Pinpoint the cell where the given text exists, returning its (X, Y) midpoint coordinate. 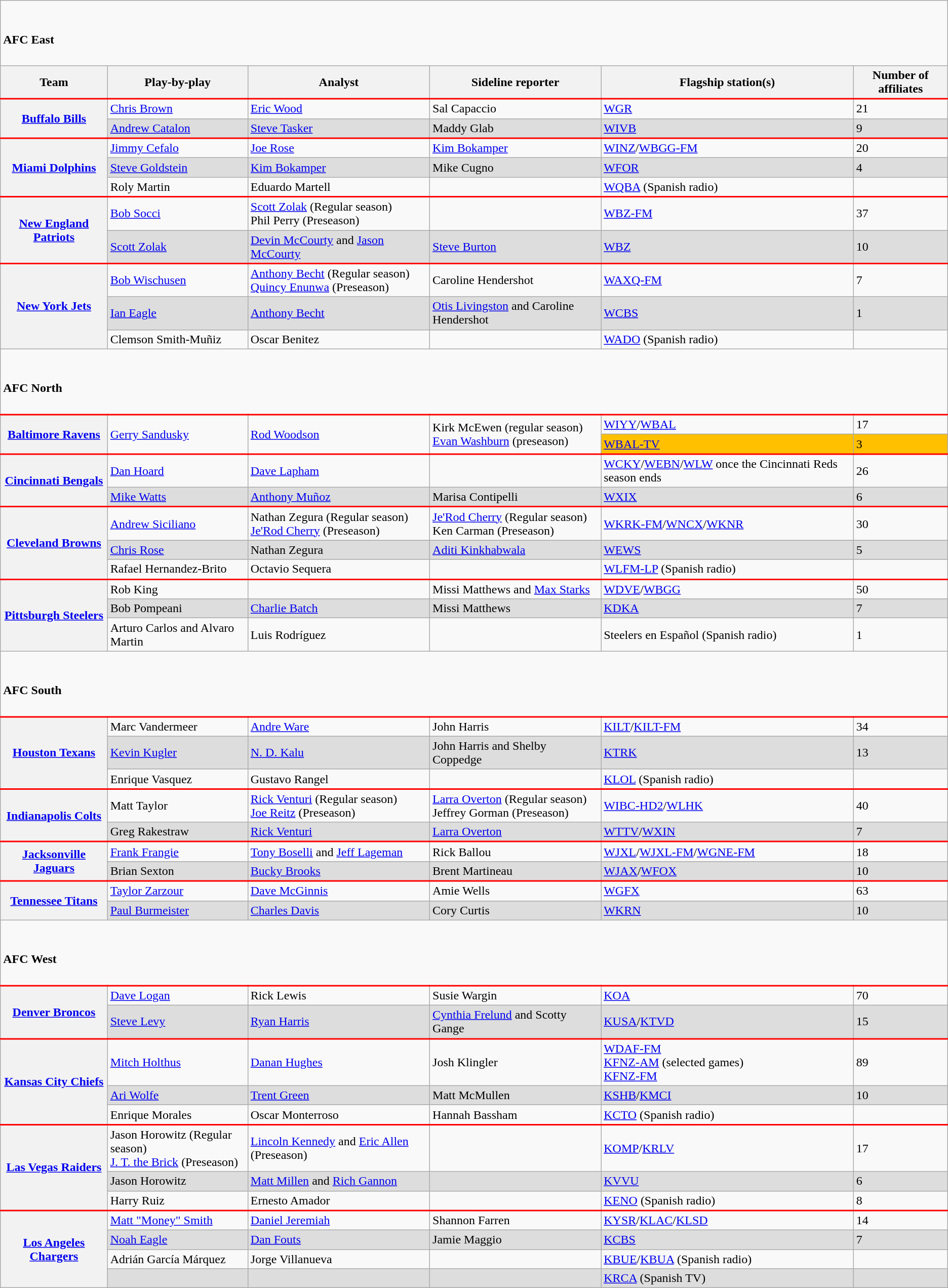
Arturo Carlos and Alvaro Martin (177, 635)
Jamie Maggio (516, 1240)
WDAF-FM KFNZ-AM (selected games) KFNZ-FM (727, 1062)
Rick Venturi (338, 832)
15 (900, 1022)
Cincinnati Bengals (54, 481)
Maddy Glab (516, 129)
Rick Lewis (338, 995)
AFC West (474, 953)
Enrique Vasquez (177, 779)
New York Jets (54, 306)
50 (900, 589)
WQBA (Spanish radio) (727, 187)
Ryan Harris (338, 1022)
Miami Dolphins (54, 168)
Andrew Catalon (177, 129)
Danan Hughes (338, 1062)
Daniel Jeremiah (338, 1220)
KSHB/KMCI (727, 1095)
Shannon Farren (516, 1220)
Team (54, 83)
WLFM-LP (Spanish radio) (727, 569)
WIYY/WBAL (727, 424)
Charles Davis (338, 910)
KVVU (727, 1181)
Houston Texans (54, 752)
WBAL-TV (727, 445)
Eduardo Martell (338, 187)
Gustavo Rangel (338, 779)
Anthony Becht (338, 313)
WBZ (727, 247)
KCBS (727, 1240)
Anthony Becht (Regular season)Quincy Enunwa (Preseason) (338, 280)
Octavio Sequera (338, 569)
WKRK-FM/WNCX/WKNR (727, 524)
Rob King (177, 589)
Otis Livingston and Caroline Hendershot (516, 313)
Lincoln Kennedy and Eric Allen (Preseason) (338, 1148)
4 (900, 168)
WAXQ-FM (727, 280)
Trent Green (338, 1095)
Missi Matthews (516, 609)
Brent Martineau (516, 872)
Jacksonville Jaguars (54, 862)
WTTV/WXIN (727, 832)
Bucky Brooks (338, 872)
KILT/KILT-FM (727, 726)
9 (900, 129)
Steve Burton (516, 247)
Buffalo Bills (54, 118)
Mike Cugno (516, 168)
21 (900, 108)
John Harris (516, 726)
Kirk McEwen (regular season)Evan Washburn (preseason) (516, 434)
WXIX (727, 497)
Bob Socci (177, 214)
Larra Overton (516, 832)
Steve Goldstein (177, 168)
8 (900, 1201)
Sideline reporter (516, 83)
Enrique Morales (177, 1115)
Nathan Zegura (Regular season)Je'Rod Cherry (Preseason) (338, 524)
26 (900, 471)
Cleveland Browns (54, 543)
Joe Rose (338, 148)
Marisa Contipelli (516, 497)
Marc Vandermeer (177, 726)
Rafael Hernandez-Brito (177, 569)
Jorge Villanueva (338, 1259)
Missi Matthews and Max Starks (516, 589)
WBZ-FM (727, 214)
Ari Wolfe (177, 1095)
Matt "Money" Smith (177, 1220)
Jason Horowitz (Regular season)J. T. the Brick (Preseason) (177, 1148)
Flagship station(s) (727, 83)
Matt McMullen (516, 1095)
3 (900, 445)
Dave Lapham (338, 471)
Brian Sexton (177, 872)
Luis Rodríguez (338, 635)
Cynthia Frelund and Scotty Gange (516, 1022)
Harry Ruiz (177, 1201)
Adrián García Márquez (177, 1259)
WIVB (727, 129)
63 (900, 891)
Cory Curtis (516, 910)
WFOR (727, 168)
Mike Watts (177, 497)
WJXL/WJXL-FM/WGNE-FM (727, 852)
KBUE/KBUA (Spanish radio) (727, 1259)
37 (900, 214)
John Harris and Shelby Coppedge (516, 752)
WKRN (727, 910)
Steve Tasker (338, 129)
70 (900, 995)
13 (900, 752)
KDKA (727, 609)
Eric Wood (338, 108)
Tony Boselli and Jeff Lageman (338, 852)
Rick Venturi (Regular season)Joe Reitz (Preseason) (338, 806)
Chris Rose (177, 550)
5 (900, 550)
Scott Zolak (177, 247)
Susie Wargin (516, 995)
Tennessee Titans (54, 900)
WJAX/WFOX (727, 872)
30 (900, 524)
KOMP/KRLV (727, 1148)
Josh Klingler (516, 1062)
Dan Fouts (338, 1240)
Denver Broncos (54, 1013)
Steelers en Español (Spanish radio) (727, 635)
Rod Woodson (338, 434)
Oscar Benitez (338, 339)
WADO (Spanish radio) (727, 339)
Caroline Hendershot (516, 280)
Devin McCourty and Jason McCourty (338, 247)
Bob Wischusen (177, 280)
Kansas City Chiefs (54, 1081)
Frank Frangie (177, 852)
Aditi Kinkhabwala (516, 550)
WEWS (727, 550)
34 (900, 726)
WDVE/WBGG (727, 589)
Chris Brown (177, 108)
Larra Overton (Regular season)Jeffrey Gorman (Preseason) (516, 806)
AFC East (474, 33)
Matt Millen and Rich Gannon (338, 1181)
Bob Pompeani (177, 609)
Las Vegas Raiders (54, 1168)
Nathan Zegura (338, 550)
KENO (Spanish radio) (727, 1201)
KUSA/KTVD (727, 1022)
Paul Burmeister (177, 910)
Oscar Monterroso (338, 1115)
KCTO (Spanish radio) (727, 1115)
AFC North (474, 382)
Steve Levy (177, 1022)
Pittsburgh Steelers (54, 615)
Je'Rod Cherry (Regular season)Ken Carman (Preseason) (516, 524)
20 (900, 148)
Baltimore Ravens (54, 434)
Analyst (338, 83)
Dave McGinnis (338, 891)
Andrew Siciliano (177, 524)
Rick Ballou (516, 852)
40 (900, 806)
WCKY/WEBN/WLW once the Cincinnati Reds season ends (727, 471)
Gerry Sandusky (177, 434)
Matt Taylor (177, 806)
Scott Zolak (Regular season)Phil Perry (Preseason) (338, 214)
Anthony Muñoz (338, 497)
Mitch Holthus (177, 1062)
KTRK (727, 752)
Greg Rakestraw (177, 832)
Dave Logan (177, 995)
WGFX (727, 891)
Ian Eagle (177, 313)
Jimmy Cefalo (177, 148)
AFC South (474, 684)
WCBS (727, 313)
14 (900, 1220)
Amie Wells (516, 891)
Ernesto Amador (338, 1201)
Indianapolis Colts (54, 815)
KRCA (Spanish TV) (727, 1278)
KYSR/KLAC/KLSD (727, 1220)
WIBC-HD2/WLHK (727, 806)
Los Angeles Chargers (54, 1250)
Charlie Batch (338, 609)
Taylor Zarzour (177, 891)
New England Patriots (54, 230)
18 (900, 852)
89 (900, 1062)
KLOL (Spanish radio) (727, 779)
Roly Martin (177, 187)
Clemson Smith-Muñiz (177, 339)
KOA (727, 995)
Andre Ware (338, 726)
Number of affiliates (900, 83)
Kevin Kugler (177, 752)
Play-by-play (177, 83)
Jason Horowitz (177, 1181)
WGR (727, 108)
N. D. Kalu (338, 752)
Noah Eagle (177, 1240)
Sal Capaccio (516, 108)
Hannah Bassham (516, 1115)
WINZ/WBGG-FM (727, 148)
Dan Hoard (177, 471)
